Pinpoint the cell where the given text exists, returning its (X, Y) midpoint coordinate. 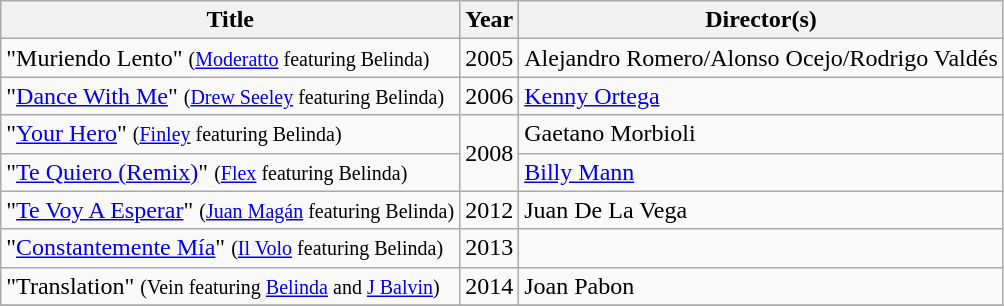
Juan De La Vega (762, 210)
"Translation" (Vein featuring Belinda and J Balvin) (230, 286)
2006 (490, 96)
"Constantemente Mía" (Il Volo featuring Belinda) (230, 248)
Joan Pabon (762, 286)
"Dance With Me" (Drew Seeley featuring Belinda) (230, 96)
2012 (490, 210)
Alejandro Romero/Alonso Ocejo/Rodrigo Valdés (762, 58)
2008 (490, 153)
Billy Mann (762, 172)
2014 (490, 286)
Year (490, 20)
2005 (490, 58)
Title (230, 20)
Kenny Ortega (762, 96)
"Muriendo Lento" (Moderatto featuring Belinda) (230, 58)
2013 (490, 248)
"Te Quiero (Remix)" (Flex featuring Belinda) (230, 172)
"Te Voy A Esperar" (Juan Magán featuring Belinda) (230, 210)
"Your Hero" (Finley featuring Belinda) (230, 134)
Gaetano Morbioli (762, 134)
Director(s) (762, 20)
